From the cell containing the given text, extract its center point as [X, Y] coordinate. 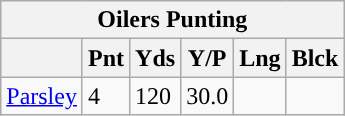
4 [106, 96]
Blck [315, 58]
Oilers Punting [172, 20]
120 [156, 96]
30.0 [208, 96]
Lng [260, 58]
Yds [156, 58]
Pnt [106, 58]
Parsley [42, 96]
Y/P [208, 58]
